Find where the given text appears and provide that cell's center as (X, Y) coordinate. 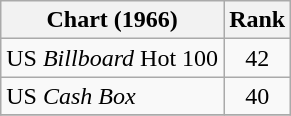
40 (258, 96)
42 (258, 58)
US Cash Box (112, 96)
Rank (258, 20)
US Billboard Hot 100 (112, 58)
Chart (1966) (112, 20)
